Search for the cell housing the specified text and yield its (x, y) center coordinate. 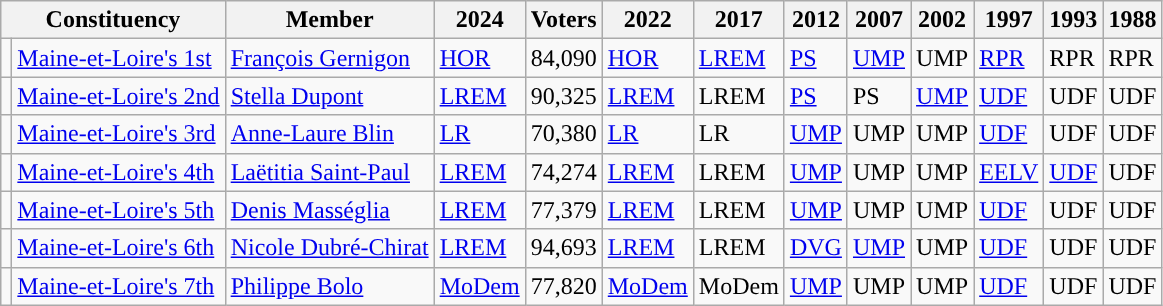
1988 (1132, 20)
Maine-et-Loire's 4th (118, 172)
1993 (1074, 20)
84,090 (564, 58)
Maine-et-Loire's 3rd (118, 134)
Maine-et-Loire's 6th (118, 248)
Maine-et-Loire's 1st (118, 58)
Anne-Laure Blin (330, 134)
DVG (816, 248)
Nicole Dubré-Chirat (330, 248)
Maine-et-Loire's 5th (118, 210)
Laëtitia Saint-Paul (330, 172)
2007 (878, 20)
François Gernigon (330, 58)
Voters (564, 20)
1997 (1009, 20)
94,693 (564, 248)
2022 (648, 20)
90,325 (564, 96)
Constituency (113, 20)
Stella Dupont (330, 96)
2024 (480, 20)
2012 (816, 20)
77,820 (564, 286)
77,379 (564, 210)
70,380 (564, 134)
2017 (738, 20)
74,274 (564, 172)
2002 (942, 20)
Philippe Bolo (330, 286)
EELV (1009, 172)
Maine-et-Loire's 7th (118, 286)
Maine-et-Loire's 2nd (118, 96)
Denis Masséglia (330, 210)
Member (330, 20)
